Capture the cell that displays the provided text and extract its (X, Y) central coordinate. 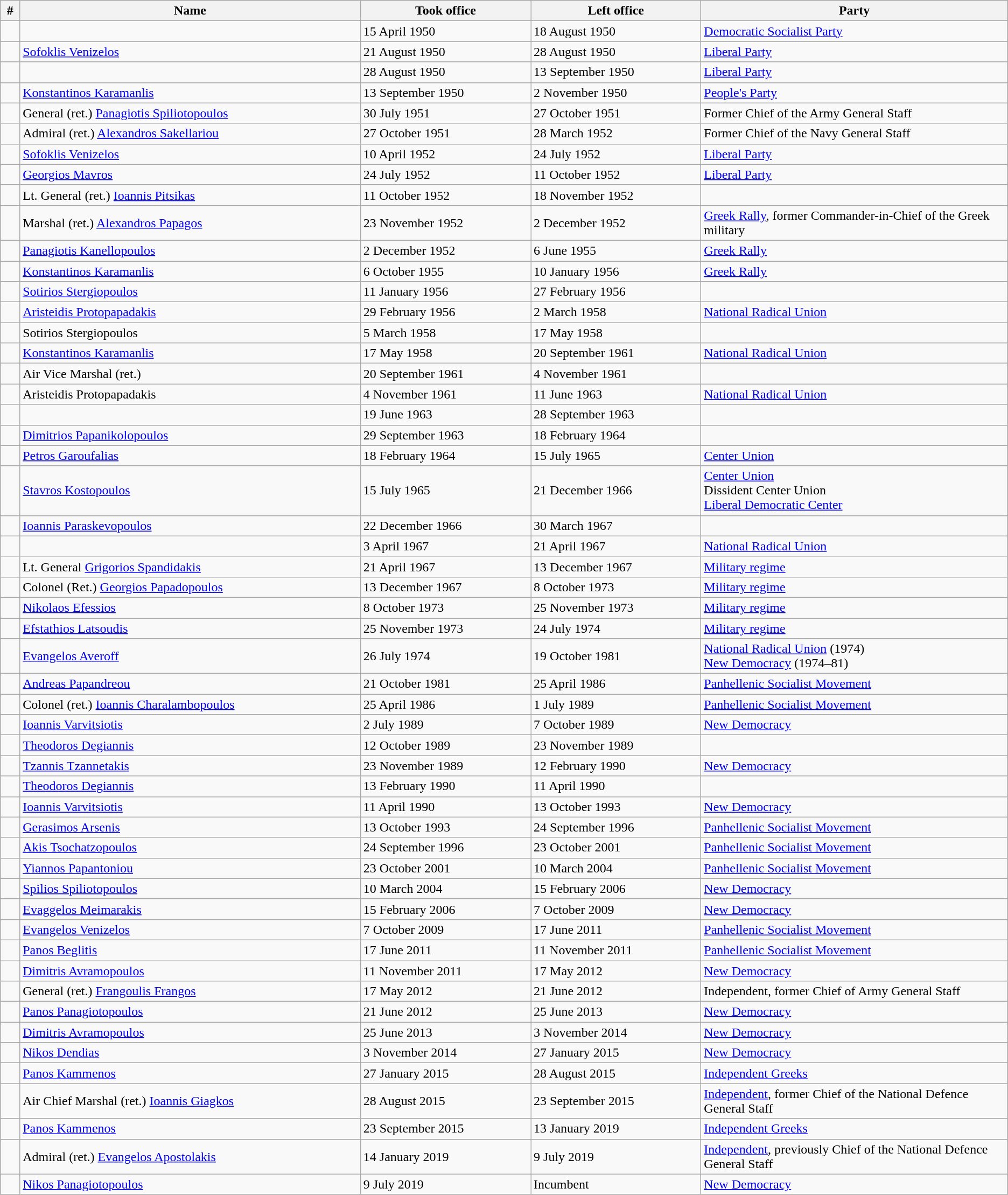
General (ret.) Panagiotis Spiliotopoulos (191, 113)
Evangelos Venizelos (191, 930)
Nikolaos Efessios (191, 607)
18 August 1950 (616, 31)
Ioannis Paraskevopoulos (191, 526)
23 November 1952 (445, 223)
Independent, former Chief of Army General Staff (854, 991)
28 September 1963 (616, 415)
Lt. General Grigorios Spandidakis (191, 567)
3 April 1967 (445, 546)
Former Chief of the Army General Staff (854, 113)
Panos Panagiotopoulos (191, 1012)
21 December 1966 (616, 491)
Stavros Kostopoulos (191, 491)
Dimitrios Papanikolopoulos (191, 435)
13 January 2019 (616, 1129)
National Radical Union (1974)New Democracy (1974–81) (854, 656)
Nikos Panagiotopoulos (191, 1184)
Georgios Mavros (191, 174)
10 January 1956 (616, 271)
Center Union (854, 456)
2 July 1989 (445, 725)
Left office (616, 11)
Colonel (Ret.) Georgios Papadopoulos (191, 587)
27 February 1956 (616, 292)
14 January 2019 (445, 1157)
15 April 1950 (445, 31)
Name (191, 11)
General (ret.) Frangoulis Frangos (191, 991)
11 January 1956 (445, 292)
Yiannos Papantoniou (191, 868)
Air Vice Marshal (ret.) (191, 374)
Gerasimos Arsenis (191, 827)
# (10, 11)
Lt. General (ret.) Ioannis Pitsikas (191, 195)
Independent, former Chief of the National Defence General Staff (854, 1101)
21 August 1950 (445, 52)
Incumbent (616, 1184)
Spilios Spiliotopoulos (191, 889)
12 October 1989 (445, 745)
Admiral (ret.) Evangelos Apostolakis (191, 1157)
Democratic Socialist Party (854, 31)
26 July 1974 (445, 656)
Nikos Dendias (191, 1053)
7 October 1989 (616, 725)
12 February 1990 (616, 766)
30 July 1951 (445, 113)
22 December 1966 (445, 526)
18 November 1952 (616, 195)
19 June 1963 (445, 415)
Party (854, 11)
29 February 1956 (445, 312)
Andreas Papandreou (191, 684)
Air Chief Marshal (ret.) Ioannis Giagkos (191, 1101)
Independent, previously Chief of the National Defence General Staff (854, 1157)
Panagiotis Kanellopoulos (191, 250)
29 September 1963 (445, 435)
Evaggelos Meimarakis (191, 909)
21 October 1981 (445, 684)
Tzannis Tzannetakis (191, 766)
Colonel (ret.) Ioannis Charalambopoulos (191, 704)
1 July 1989 (616, 704)
Marshal (ret.) Alexandros Papagos (191, 223)
Admiral (ret.) Alexandros Sakellariou (191, 134)
Evangelos Averoff (191, 656)
People's Party (854, 93)
Panos Beglitis (191, 950)
Center UnionDissident Center UnionLiberal Democratic Center (854, 491)
11 June 1963 (616, 394)
6 October 1955 (445, 271)
10 April 1952 (445, 154)
19 October 1981 (616, 656)
Former Chief of the Navy General Staff (854, 134)
24 July 1974 (616, 628)
13 February 1990 (445, 786)
28 March 1952 (616, 134)
6 June 1955 (616, 250)
Took office (445, 11)
2 November 1950 (616, 93)
Petros Garoufalias (191, 456)
Greek Rally, former Commander-in-Chief of the Greek military (854, 223)
Akis Tsochatzopoulos (191, 848)
Efstathios Latsoudis (191, 628)
5 March 1958 (445, 333)
30 March 1967 (616, 526)
2 March 1958 (616, 312)
